Return (X, Y) of the center of cell containing provided text 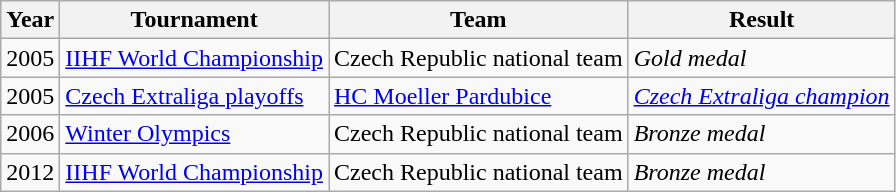
HC Moeller Pardubice (478, 96)
2012 (30, 172)
Czech Extraliga champion (762, 96)
Czech Extraliga playoffs (194, 96)
Winter Olympics (194, 134)
2006 (30, 134)
Team (478, 20)
Result (762, 20)
Tournament (194, 20)
Year (30, 20)
Gold medal (762, 58)
